Search for the cell housing the specified text and yield its (x, y) center coordinate. 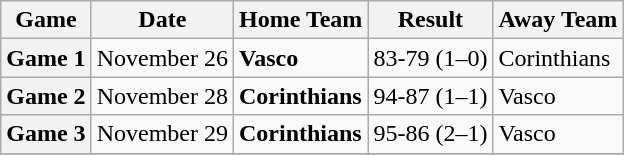
Game 1 (46, 58)
November 26 (162, 58)
Game 2 (46, 96)
83-79 (1–0) (430, 58)
Home Team (300, 20)
November 29 (162, 134)
Game (46, 20)
Game 3 (46, 134)
95-86 (2–1) (430, 134)
Result (430, 20)
94-87 (1–1) (430, 96)
November 28 (162, 96)
Date (162, 20)
Away Team (558, 20)
